From the cell containing the given text, extract its center point as [x, y] coordinate. 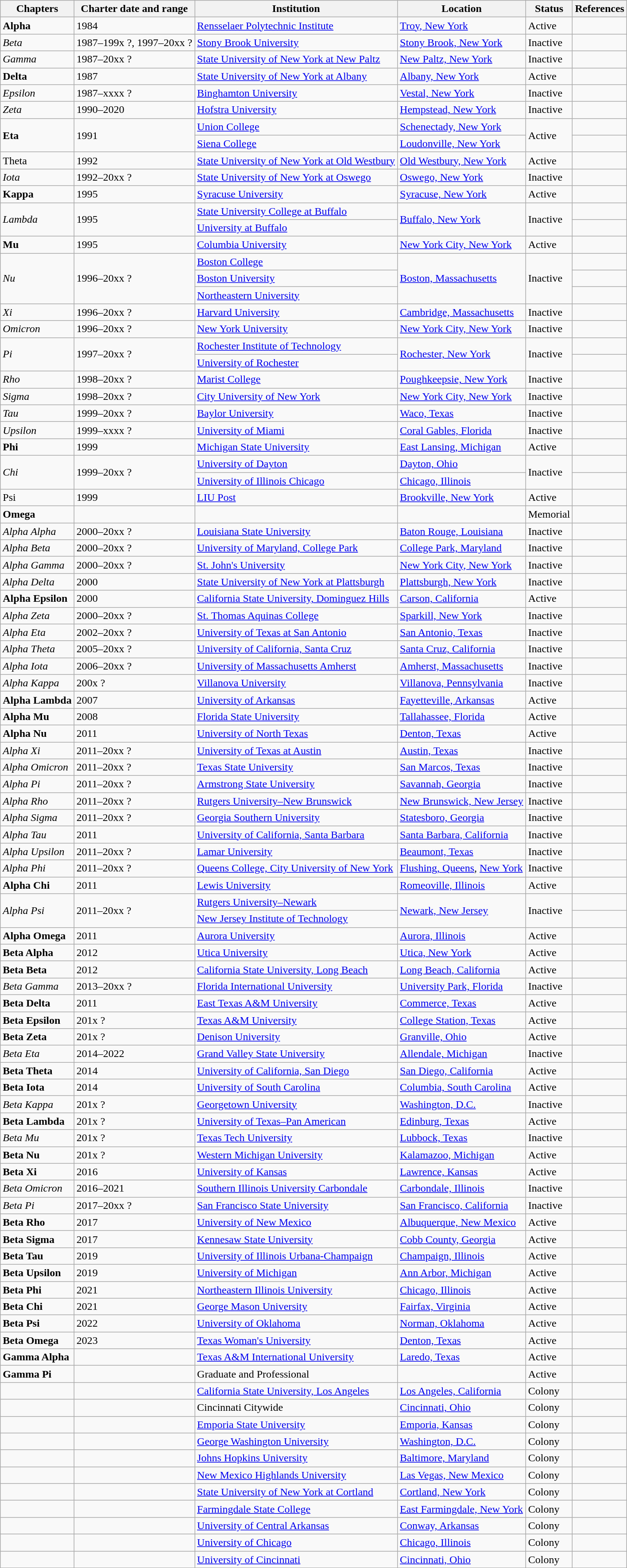
Beta Phi [37, 1290]
2017–20xx ? [134, 1205]
New Jersey Institute of Technology [296, 919]
LIU Post [296, 498]
References [600, 9]
New York University [296, 329]
Alpha Kappa [37, 683]
Alpha Psi [37, 910]
Epsilon [37, 93]
University of Maryland, College Park [296, 548]
City University of New York [296, 396]
Beta Delta [37, 1003]
University of Kansas [296, 1172]
Alpha Mu [37, 716]
Cambridge, Massachusetts [462, 312]
2022 [134, 1324]
Beta Sigma [37, 1239]
Statesboro, Georgia [462, 818]
California State University, Dominguez Hills [296, 599]
University of Michigan [296, 1273]
Buffalo, New York [462, 220]
Baltimore, Maryland [462, 1458]
Beta Epsilon [37, 1020]
Stony Brook University [296, 43]
San Francisco, California [462, 1205]
Marist College [296, 379]
Beta Iota [37, 1088]
East Lansing, Michigan [462, 447]
Tallahassee, Florida [462, 716]
Lubbock, Texas [462, 1138]
Alpha Alpha [37, 531]
Mu [37, 245]
Rutgers University–New Brunswick [296, 801]
Grand Valley State University [296, 1054]
Norman, Oklahoma [462, 1324]
Las Vegas, New Mexico [462, 1475]
Beta Omega [37, 1340]
University of Central Arkansas [296, 1525]
Binghamton University [296, 93]
Aurora, Illinois [462, 936]
Kappa [37, 194]
Laredo, Texas [462, 1357]
Boston College [296, 262]
Amherst, Massachusetts [462, 666]
Louisiana State University [296, 531]
Memorial [549, 515]
Chapters [37, 9]
Upsilon [37, 430]
Delta [37, 76]
Alpha Pi [37, 784]
Texas Woman's University [296, 1340]
University of New Mexico [296, 1222]
College Park, Maryland [462, 548]
Beta Mu [37, 1138]
Alpha Delta [37, 582]
Gamma Alpha [37, 1357]
Alpha Upsilon [37, 852]
1987–199x ?, 1997–20xx ? [134, 43]
Alpha Zeta [37, 616]
University of Texas at Austin [296, 751]
Troy, New York [462, 26]
Lawrence, Kansas [462, 1172]
Beaumont, Texas [462, 852]
Waco, Texas [462, 413]
University of Cincinnati [296, 1559]
Edinburg, Texas [462, 1121]
Stony Brook, New York [462, 43]
1987–20xx ? [134, 59]
St. John's University [296, 565]
Kalamazoo, Michigan [462, 1155]
University of California, Santa Cruz [296, 649]
St. Thomas Aquinas College [296, 616]
2023 [134, 1340]
University of Massachusetts Amherst [296, 666]
State University College at Buffalo [296, 211]
Northeastern Illinois University [296, 1290]
Beta Lambda [37, 1121]
California State University, Long Beach [296, 969]
Northeastern University [296, 295]
University of Texas–Pan American [296, 1121]
Harvard University [296, 312]
Rho [37, 379]
Baylor University [296, 413]
Beta Theta [37, 1071]
1990–2020 [134, 110]
Southern Illinois University Carbondale [296, 1189]
Location [462, 9]
Boston, Massachusetts [462, 279]
Coral Gables, Florida [462, 430]
Omicron [37, 329]
California State University, Los Angeles [296, 1391]
State University of New York at New Paltz [296, 59]
Georgia Southern University [296, 818]
Beta Chi [37, 1307]
200x ? [134, 683]
Beta Nu [37, 1155]
Psi [37, 498]
University of Miami [296, 430]
Long Beach, California [462, 969]
Beta Alpha [37, 952]
University of North Texas [296, 733]
2005–20xx ? [134, 649]
Beta Beta [37, 969]
Sparkill, New York [462, 616]
Beta Kappa [37, 1104]
Alpha [37, 26]
Georgetown University [296, 1104]
Commerce, Texas [462, 1003]
2014–2022 [134, 1054]
Champaign, Illinois [462, 1256]
University of Chicago [296, 1542]
Fayetteville, Arkansas [462, 700]
2016–2021 [134, 1189]
University of California, Santa Barbara [296, 835]
Granville, Ohio [462, 1037]
Beta Zeta [37, 1037]
Alpha Omicron [37, 767]
Emporia, Kansas [462, 1425]
Vestal, New York [462, 93]
New Paltz, New York [462, 59]
1987 [134, 76]
2002–20xx ? [134, 632]
George Washington University [296, 1441]
Michigan State University [296, 447]
1984 [134, 26]
Syracuse University [296, 194]
Lamar University [296, 852]
Alpha Omega [37, 936]
2006–20xx ? [134, 666]
Villanova, Pennsylvania [462, 683]
Queens College, City University of New York [296, 868]
Oswego, New York [462, 177]
Los Angeles, California [462, 1391]
Union College [296, 127]
State University of New York at Oswego [296, 177]
Beta Pi [37, 1205]
Savannah, Georgia [462, 784]
Syracuse, New York [462, 194]
Beta Xi [37, 1172]
Pi [37, 354]
Loudonville, New York [462, 143]
Institution [296, 9]
Beta [37, 43]
University Park, Florida [462, 986]
Beta Eta [37, 1054]
Texas State University [296, 767]
Lambda [37, 220]
Beta Tau [37, 1256]
Poughkeepsie, New York [462, 379]
Sigma [37, 396]
University of California, San Diego [296, 1071]
2007 [134, 700]
University of Illinois Urbana-Champaign [296, 1256]
Boston University [296, 279]
Plattsburgh, New York [462, 582]
Brookville, New York [462, 498]
Alpha Nu [37, 733]
State University of New York at Old Westbury [296, 160]
1991 [134, 135]
Albany, New York [462, 76]
State University of New York at Plattsburgh [296, 582]
University of Texas at San Antonio [296, 632]
New Brunswick, New Jersey [462, 801]
Columbia, South Carolina [462, 1088]
Johns Hopkins University [296, 1458]
Gamma Pi [37, 1374]
Utica University [296, 952]
Florida International University [296, 986]
Status [549, 9]
Rochester, New York [462, 354]
Beta Omicron [37, 1189]
Texas Tech University [296, 1138]
1992 [134, 160]
Beta Upsilon [37, 1273]
2013–20xx ? [134, 986]
San Antonio, Texas [462, 632]
Conway, Arkansas [462, 1525]
1992–20xx ? [134, 177]
Tau [37, 413]
Armstrong State University [296, 784]
San Francisco State University [296, 1205]
Phi [37, 447]
Siena College [296, 143]
2008 [134, 716]
Albuquerque, New Mexico [462, 1222]
Baton Rouge, Louisiana [462, 531]
Theta [37, 160]
East Farmingdale, New York [462, 1509]
Chi [37, 472]
Schenectady, New York [462, 127]
Farmingdale State College [296, 1509]
Kennesaw State University [296, 1239]
San Diego, California [462, 1071]
Fairfax, Virginia [462, 1307]
Columbia University [296, 245]
Emporia State University [296, 1425]
Hofstra University [296, 110]
Texas A&M University [296, 1020]
1987–xxxx ? [134, 93]
Omega [37, 515]
Zeta [37, 110]
Rochester Institute of Technology [296, 346]
Beta Rho [37, 1222]
Hempstead, New York [462, 110]
Santa Cruz, California [462, 649]
University of South Carolina [296, 1088]
Aurora University [296, 936]
Flushing, Queens, New York [462, 868]
Gamma [37, 59]
Villanova University [296, 683]
Alpha Theta [37, 649]
Carson, California [462, 599]
Florida State University [296, 716]
Nu [37, 279]
Alpha Beta [37, 548]
Alpha Phi [37, 868]
Santa Barbara, California [462, 835]
Romeoville, Illinois [462, 885]
Old Westbury, New York [462, 160]
Newark, New Jersey [462, 910]
Texas A&M International University [296, 1357]
Cortland, New York [462, 1492]
Alpha Xi [37, 751]
2016 [134, 1172]
College Station, Texas [462, 1020]
Alpha Chi [37, 885]
Alpha Epsilon [37, 599]
Austin, Texas [462, 751]
Alpha Rho [37, 801]
Cobb County, Georgia [462, 1239]
New Mexico Highlands University [296, 1475]
Beta Psi [37, 1324]
Alpha Lambda [37, 700]
Eta [37, 135]
Cincinnati Citywide [296, 1408]
State University of New York at Albany [296, 76]
Utica, New York [462, 952]
George Mason University [296, 1307]
Rutgers University–Newark [296, 902]
Alpha Tau [37, 835]
University at Buffalo [296, 228]
Lewis University [296, 885]
Alpha Iota [37, 666]
Alpha Eta [37, 632]
Xi [37, 312]
1997–20xx ? [134, 354]
Rensselaer Polytechnic Institute [296, 26]
State University of New York at Cortland [296, 1492]
Carbondale, Illinois [462, 1189]
1999–xxxx ? [134, 430]
East Texas A&M University [296, 1003]
Alpha Sigma [37, 818]
University of Illinois Chicago [296, 480]
University of Oklahoma [296, 1324]
Graduate and Professional [296, 1374]
University of Rochester [296, 363]
Denison University [296, 1037]
San Marcos, Texas [462, 767]
Beta Gamma [37, 986]
University of Dayton [296, 464]
Dayton, Ohio [462, 464]
Allendale, Michigan [462, 1054]
University of Arkansas [296, 700]
Iota [37, 177]
Western Michigan University [296, 1155]
Charter date and range [134, 9]
Alpha Gamma [37, 565]
Ann Arbor, Michigan [462, 1273]
